Pinpoint the cell where the given text exists, returning its (X, Y) midpoint coordinate. 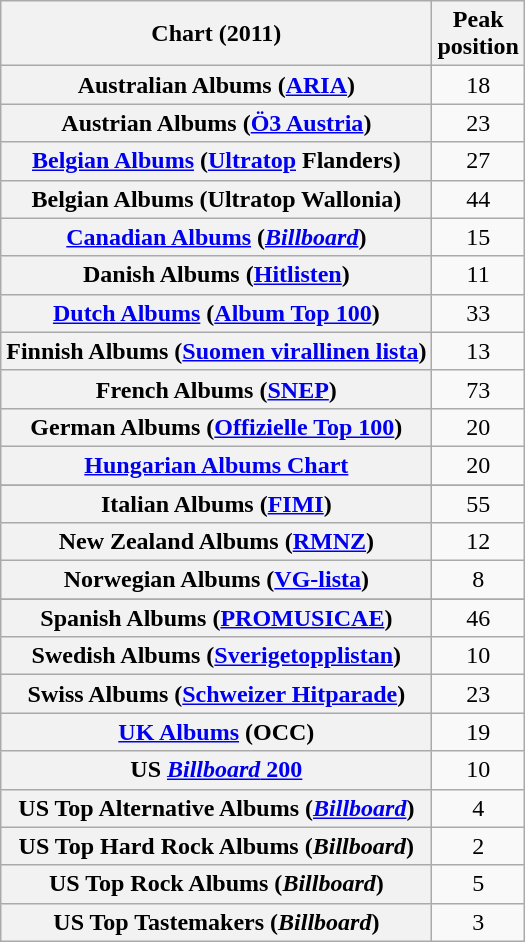
4 (478, 808)
12 (478, 542)
Hungarian Albums Chart (216, 465)
8 (478, 580)
Peakposition (478, 34)
Australian Albums (ARIA) (216, 85)
Belgian Albums (Ultratop Flanders) (216, 161)
46 (478, 618)
33 (478, 313)
French Albums (SNEP) (216, 389)
Swedish Albums (Sverigetopplistan) (216, 656)
US Top Tastemakers (Billboard) (216, 922)
US Top Alternative Albums (Billboard) (216, 808)
11 (478, 275)
3 (478, 922)
US Billboard 200 (216, 770)
UK Albums (OCC) (216, 732)
73 (478, 389)
Finnish Albums (Suomen virallinen lista) (216, 351)
Chart (2011) (216, 34)
13 (478, 351)
15 (478, 237)
27 (478, 161)
US Top Hard Rock Albums (Billboard) (216, 846)
New Zealand Albums (RMNZ) (216, 542)
19 (478, 732)
Canadian Albums (Billboard) (216, 237)
US Top Rock Albums (Billboard) (216, 884)
Italian Albums (FIMI) (216, 503)
5 (478, 884)
Swiss Albums (Schweizer Hitparade) (216, 694)
German Albums (Offizielle Top 100) (216, 427)
44 (478, 199)
Spanish Albums (PROMUSICAE) (216, 618)
18 (478, 85)
Danish Albums (Hitlisten) (216, 275)
Belgian Albums (Ultratop Wallonia) (216, 199)
Norwegian Albums (VG-lista) (216, 580)
2 (478, 846)
Dutch Albums (Album Top 100) (216, 313)
55 (478, 503)
Austrian Albums (Ö3 Austria) (216, 123)
